Output the (x, y) coordinate of the center of the cell containing the given text.  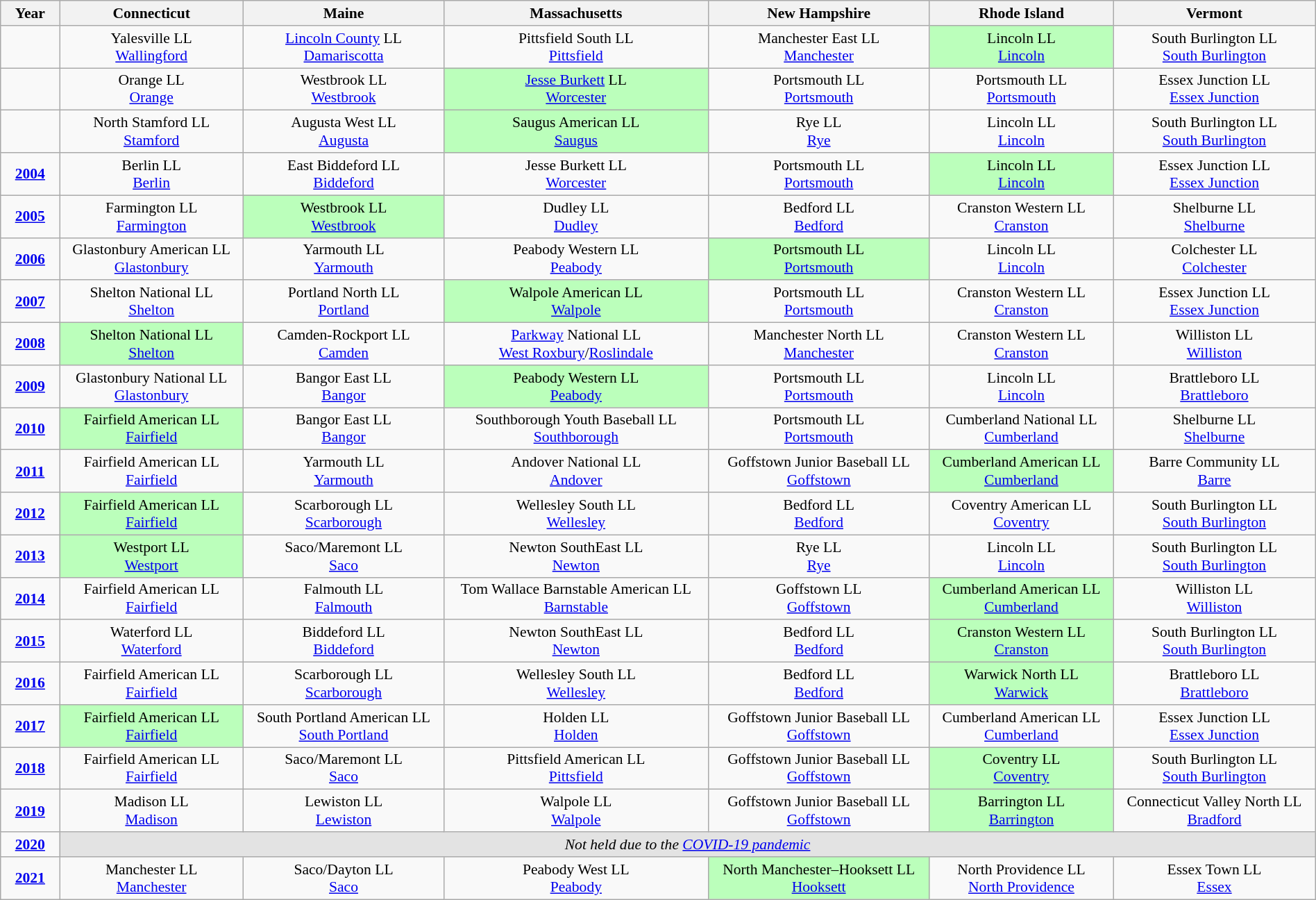
Coventry LLCoventry (1022, 768)
2004 (31, 174)
Farmington LLFarmington (151, 217)
Portland North LLPortland (343, 301)
2014 (31, 599)
Augusta West LLAugusta (343, 132)
Maine (343, 13)
Camden-Rockport LLCamden (343, 344)
Cumberland National LLCumberland (1022, 429)
2011 (31, 471)
2006 (31, 258)
2005 (31, 217)
Berlin LLBerlin (151, 174)
2019 (31, 811)
2020 (31, 844)
Barre Community LLBarre (1215, 471)
Goffstown LLGoffstown (819, 599)
2007 (31, 301)
2008 (31, 344)
2012 (31, 514)
2016 (31, 683)
Southborough Youth Baseball LLSouthborough (576, 429)
Westport LLWestport (151, 556)
Connecticut (151, 13)
Glastonbury American LLGlastonbury (151, 258)
Vermont (1215, 13)
Pittsfield South LLPittsfield (576, 47)
Goffstown Junior Baseball LLGoffstown (819, 471)
Rhode Island (1022, 13)
East Biddeford LLBiddeford (343, 174)
2010 (31, 429)
Lincoln County LLDamariscotta (343, 47)
New Hampshire (819, 13)
Dudley LLDudley (576, 217)
Walpole LLWalpole (576, 811)
Warwick North LLWarwick (1022, 683)
2018 (31, 768)
Glastonbury National LLGlastonbury (151, 386)
Walpole American LLWalpole (576, 301)
North Providence LLNorth Providence (1022, 878)
2009 (31, 386)
Connecticut Valley North LLBradford (1215, 811)
Pittsfield American LLPittsfield (576, 768)
Barrington LLBarrington (1022, 811)
Essex Town LLEssex (1215, 878)
Manchester East LLManchester (819, 47)
Yalesville LLWallingford (151, 47)
Coventry American LLCoventry (1022, 514)
Manchester North LLManchester (819, 344)
Orange LLOrange (151, 89)
Peabody West LLPeabody (576, 878)
Year (31, 13)
Andover National LLAndover (576, 471)
Falmouth LLFalmouth (343, 599)
2015 (31, 642)
North Manchester–Hooksett LL Hooksett (819, 878)
Colchester LLColchester (1215, 258)
Parkway National LLWest Roxbury/Roslindale (576, 344)
Tom Wallace Barnstable American LLBarnstable (576, 599)
North Stamford LLStamford (151, 132)
Saco/Dayton LLSaco (343, 878)
Not held due to the COVID-19 pandemic (687, 844)
Holden LLHolden (576, 726)
2013 (31, 556)
Waterford LLWaterford (151, 642)
Massachusetts (576, 13)
Manchester LLManchester (151, 878)
2017 (31, 726)
Saugus American LLSaugus (576, 132)
Biddeford LLBiddeford (343, 642)
Lewiston LLLewiston (343, 811)
Madison LLMadison (151, 811)
2021 (31, 878)
South Portland American LLSouth Portland (343, 726)
